Output the [x, y] coordinate of the center of the cell containing the given text.  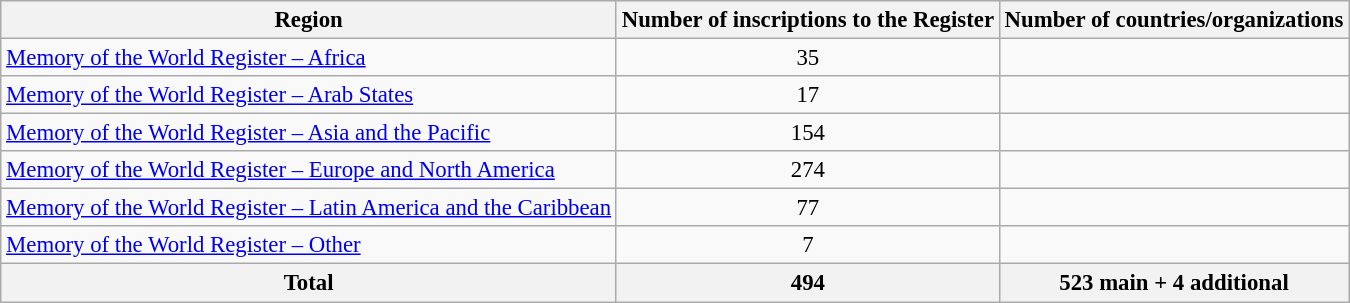
17 [808, 95]
7 [808, 245]
Region [309, 20]
154 [808, 133]
Number of countries/organizations [1174, 20]
274 [808, 170]
Memory of the World Register – Africa [309, 57]
Total [309, 283]
35 [808, 57]
Number of inscriptions to the Register [808, 20]
77 [808, 208]
Memory of the World Register – Arab States [309, 95]
Memory of the World Register – Asia and the Pacific [309, 133]
494 [808, 283]
Memory of the World Register – Other [309, 245]
Memory of the World Register – Latin America and the Caribbean [309, 208]
523 main + 4 additional [1174, 283]
Memory of the World Register – Europe and North America [309, 170]
